Determine the [x, y] coordinate at the center of the cell enclosing the given text.  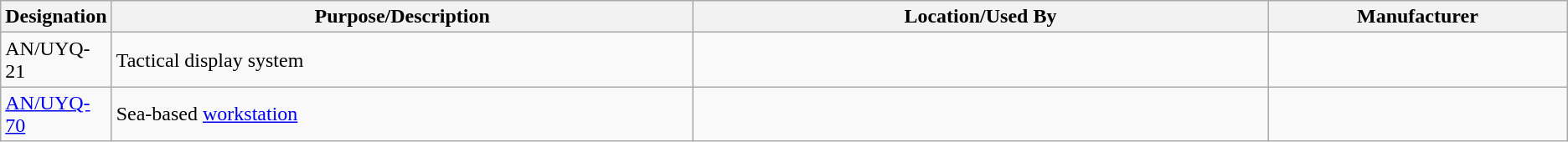
Sea-based workstation [402, 114]
Designation [56, 17]
Location/Used By [980, 17]
Manufacturer [1418, 17]
AN/UYQ-21 [56, 60]
Purpose/Description [402, 17]
AN/UYQ-70 [56, 114]
Tactical display system [402, 60]
